Output the [x, y] coordinate of the center of the cell containing the given text.  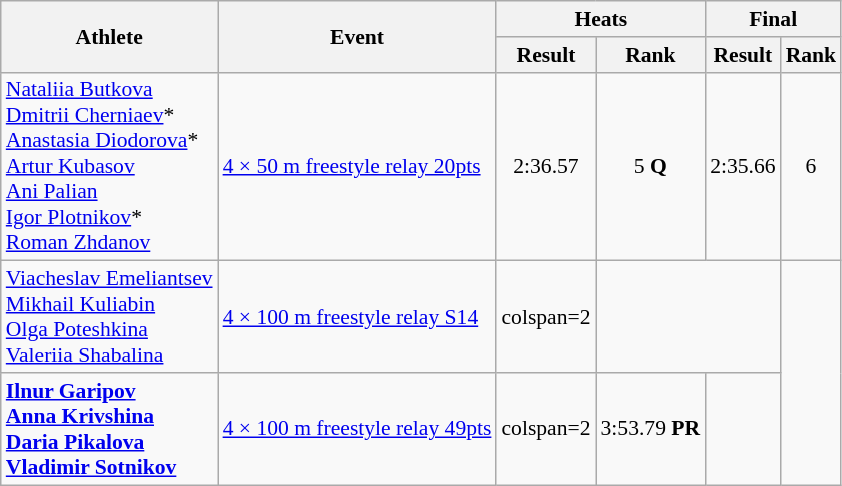
2:36.57 [546, 166]
5 Q [651, 166]
Viacheslav EmeliantsevMikhail KuliabinOlga PoteshkinaValeriia Shabalina [110, 317]
Final [773, 19]
2:35.66 [742, 166]
Heats [600, 19]
3:53.79 PR [651, 429]
4 × 50 m freestyle relay 20pts [358, 166]
4 × 100 m freestyle relay 49pts [358, 429]
4 × 100 m freestyle relay S14 [358, 317]
Ilnur GaripovAnna KrivshinaDaria PikalovaVladimir Sotnikov [110, 429]
Athlete [110, 36]
6 [812, 166]
Nataliia ButkovaDmitrii Cherniaev*Anastasia Diodorova*Artur KubasovAni PalianIgor Plotnikov*Roman Zhdanov [110, 166]
Event [358, 36]
